Capture the cell that displays the provided text and extract its [x, y] central coordinate. 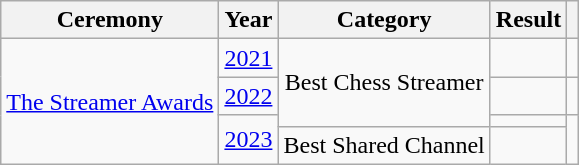
Year [248, 20]
Result [528, 20]
2022 [248, 96]
Category [384, 20]
The Streamer Awards [110, 102]
Ceremony [110, 20]
2023 [248, 140]
Best Chess Streamer [384, 82]
2021 [248, 58]
Best Shared Channel [384, 145]
